Provide the (X, Y) coordinate of the cell's center where the given text is located.  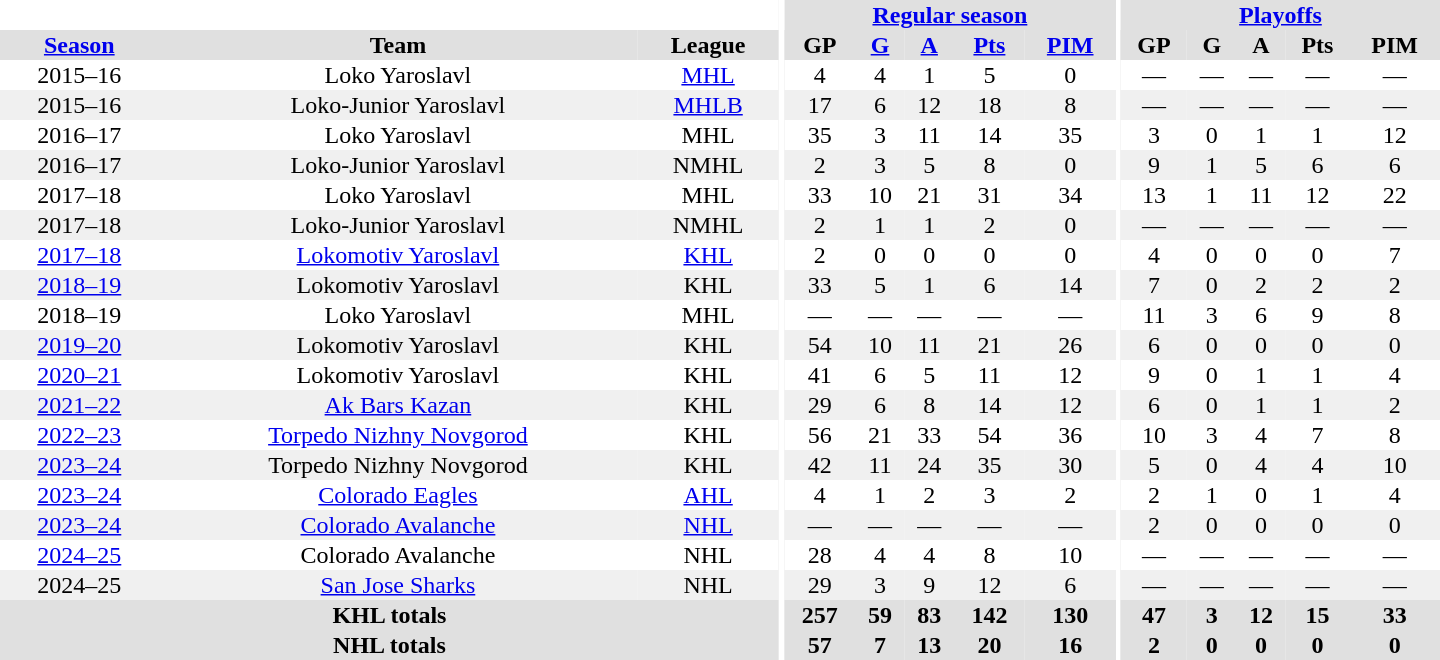
257 (820, 615)
56 (820, 435)
2021–22 (80, 405)
KHL totals (390, 615)
20 (990, 645)
59 (880, 615)
MHLB (708, 105)
Colorado Eagles (398, 495)
17 (820, 105)
47 (1154, 615)
41 (820, 375)
142 (990, 615)
57 (820, 645)
34 (1070, 195)
Ak Bars Kazan (398, 405)
League (708, 45)
42 (820, 465)
26 (1070, 345)
AHL (708, 495)
28 (820, 555)
16 (1070, 645)
Team (398, 45)
22 (1394, 195)
2020–21 (80, 375)
NHL totals (390, 645)
31 (990, 195)
Playoffs (1280, 15)
Season (80, 45)
San Jose Sharks (398, 585)
2019–20 (80, 345)
36 (1070, 435)
Regular season (950, 15)
2022–23 (80, 435)
18 (990, 105)
130 (1070, 615)
15 (1318, 615)
24 (930, 465)
83 (930, 615)
30 (1070, 465)
